Pinpoint the cell where the given text exists, returning its (x, y) midpoint coordinate. 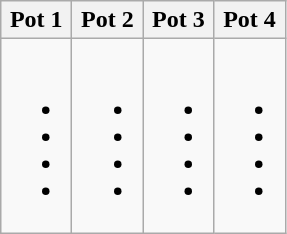
Pot 3 (178, 20)
Pot 2 (108, 20)
Pot 4 (250, 20)
Pot 1 (36, 20)
